Provide the [x, y] coordinate of the cell's center where the given text is located.  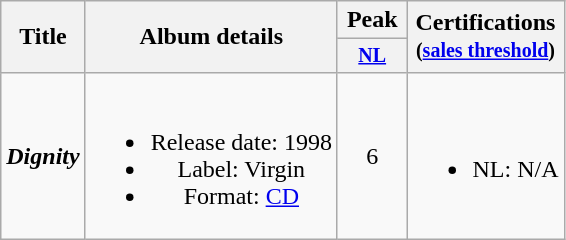
Dignity [43, 156]
6 [372, 156]
Peak [372, 20]
NL [372, 56]
Release date: 1998Label: VirginFormat: CD [211, 156]
Album details [211, 37]
NL: N/A [486, 156]
Certifications(sales threshold) [486, 37]
Title [43, 37]
